Capture the cell that displays the provided text and extract its (x, y) central coordinate. 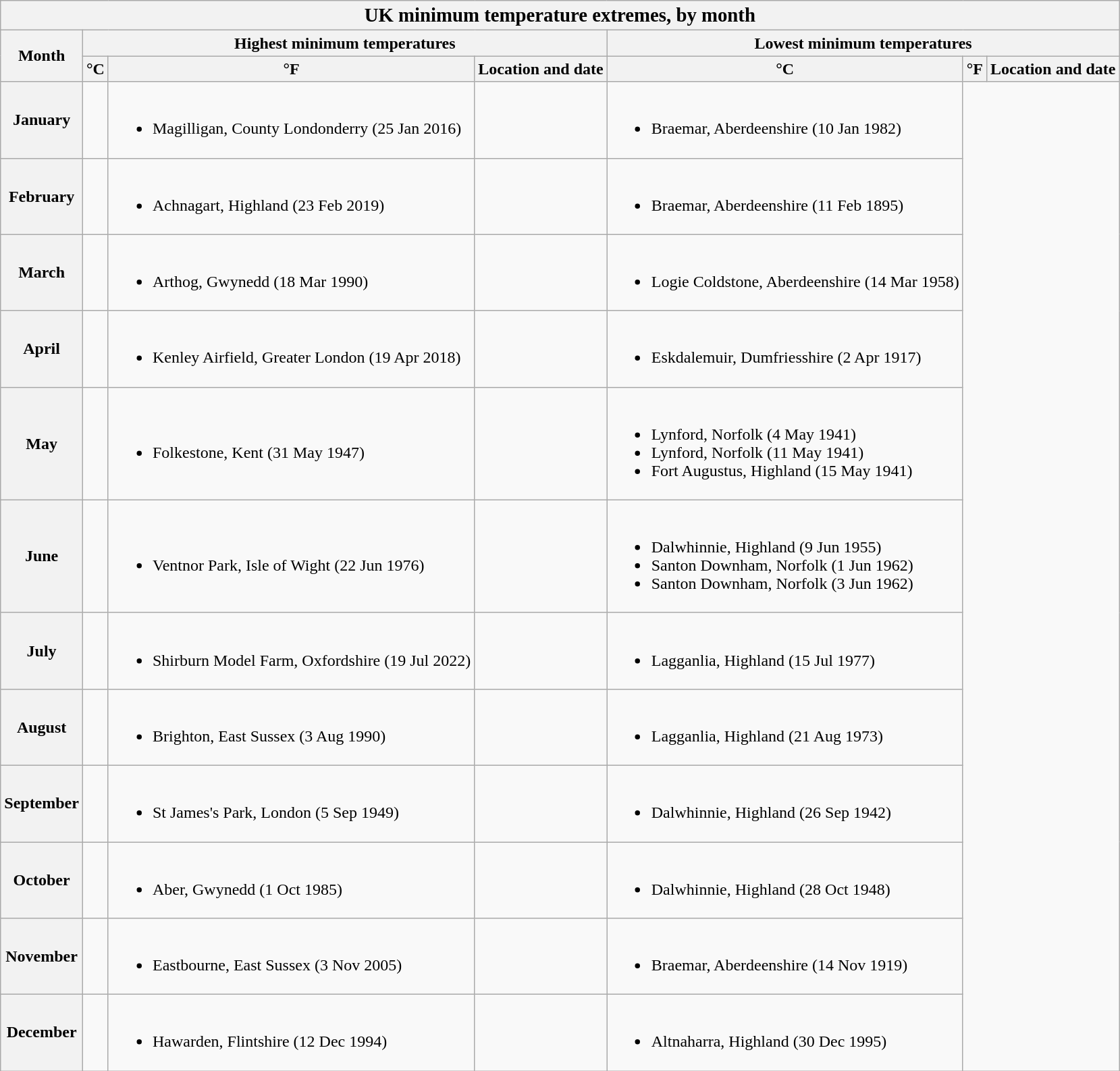
Dalwhinnie, Highland (9 Jun 1955)Santon Downham, Norfolk (1 Jun 1962)Santon Downham, Norfolk (3 Jun 1962) (784, 556)
Achnagart, Highland (23 Feb 2019) (291, 196)
Braemar, Aberdeenshire (11 Feb 1895) (784, 196)
Lagganlia, Highland (15 Jul 1977) (784, 651)
October (42, 879)
UK minimum temperature extremes, by month (560, 16)
St James's Park, London (5 Sep 1949) (291, 804)
Kenley Airfield, Greater London (19 Apr 2018) (291, 348)
Aber, Gwynedd (1 Oct 1985) (291, 879)
Logie Coldstone, Aberdeenshire (14 Mar 1958) (784, 273)
May (42, 443)
July (42, 651)
Arthog, Gwynedd (18 Mar 1990) (291, 273)
Brighton, East Sussex (3 Aug 1990) (291, 727)
Hawarden, Flintshire (12 Dec 1994) (291, 1033)
Lynford, Norfolk (4 May 1941)Lynford, Norfolk (11 May 1941)Fort Augustus, Highland (15 May 1941) (784, 443)
December (42, 1033)
Highest minimum temperatures (344, 43)
Magilligan, County Londonderry (25 Jan 2016) (291, 120)
Braemar, Aberdeenshire (14 Nov 1919) (784, 956)
Eastbourne, East Sussex (3 Nov 2005) (291, 956)
August (42, 727)
Folkestone, Kent (31 May 1947) (291, 443)
April (42, 348)
November (42, 956)
January (42, 120)
Dalwhinnie, Highland (26 Sep 1942) (784, 804)
Dalwhinnie, Highland (28 Oct 1948) (784, 879)
June (42, 556)
Eskdalemuir, Dumfriesshire (2 Apr 1917) (784, 348)
Month (42, 56)
Lagganlia, Highland (21 Aug 1973) (784, 727)
Shirburn Model Farm, Oxfordshire (19 Jul 2022) (291, 651)
Altnaharra, Highland (30 Dec 1995) (784, 1033)
September (42, 804)
Braemar, Aberdeenshire (10 Jan 1982) (784, 120)
March (42, 273)
Lowest minimum temperatures (863, 43)
Ventnor Park, Isle of Wight (22 Jun 1976) (291, 556)
February (42, 196)
